Identify which cell holds the provided text, then report its [X, Y] central coordinate. 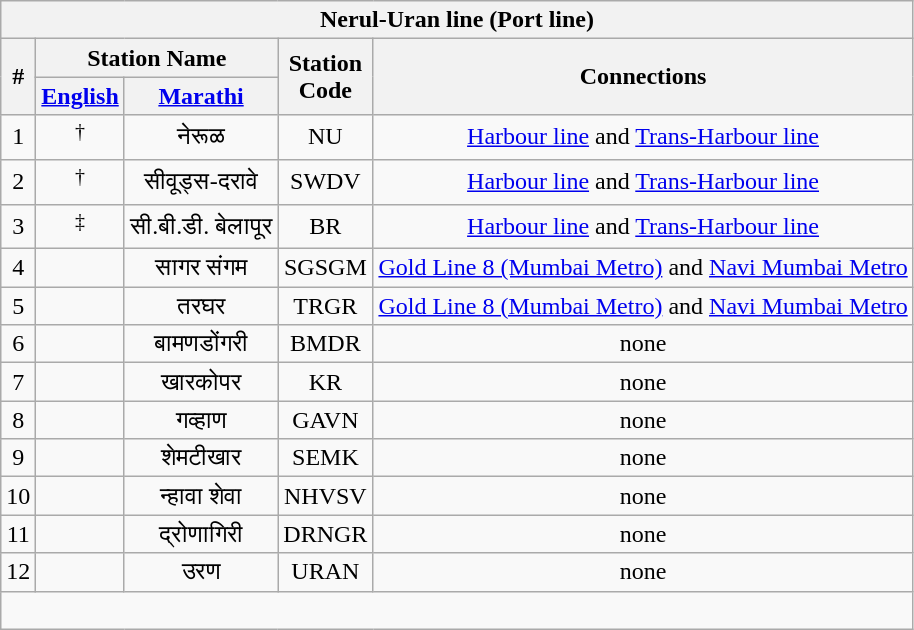
सी.बी.डी. बेलापूर [201, 226]
# [18, 77]
SWDV [326, 182]
Nerul-Uran line (Port line) [457, 20]
7 [18, 382]
3 [18, 226]
गव्हाण [201, 420]
SEMK [326, 458]
तरघर [201, 306]
2 [18, 182]
Connections [643, 77]
Station Name [157, 58]
बामणडोंगरी [201, 344]
KR [326, 382]
English [80, 96]
5 [18, 306]
9 [18, 458]
नेरूळ [201, 138]
सागर संगम [201, 268]
GAVN [326, 420]
11 [18, 534]
URAN [326, 572]
NHVSV [326, 496]
DRNGR [326, 534]
NU [326, 138]
खारकोपर [201, 382]
8 [18, 420]
10 [18, 496]
द्रोणागिरी [201, 534]
BMDR [326, 344]
1 [18, 138]
‡ [80, 226]
SGSGM [326, 268]
4 [18, 268]
न्हावा शेवा [201, 496]
उरण [201, 572]
TRGR [326, 306]
12 [18, 572]
सीवूड्स-दरावे [201, 182]
BR [326, 226]
6 [18, 344]
शेमटीखार [201, 458]
Marathi [201, 96]
StationCode [326, 77]
